From the cell containing the given text, extract its center point as (X, Y) coordinate. 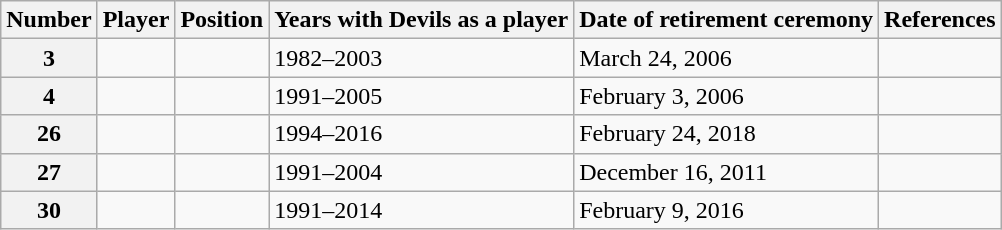
Player (136, 20)
3 (49, 58)
1994–2016 (422, 134)
Position (222, 20)
February 3, 2006 (726, 96)
Number (49, 20)
1982–2003 (422, 58)
Years with Devils as a player (422, 20)
4 (49, 96)
1991–2014 (422, 210)
Date of retirement ceremony (726, 20)
March 24, 2006 (726, 58)
1991–2004 (422, 172)
References (940, 20)
December 16, 2011 (726, 172)
30 (49, 210)
February 24, 2018 (726, 134)
February 9, 2016 (726, 210)
27 (49, 172)
1991–2005 (422, 96)
26 (49, 134)
